Locate the cell with the specified text and output its [X, Y] center coordinate. 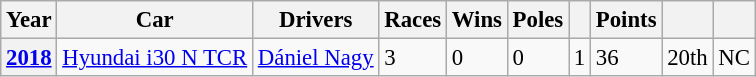
Dániel Nagy [316, 58]
NC [734, 58]
3 [413, 58]
Poles [538, 20]
1 [579, 58]
Races [413, 20]
20th [688, 58]
Drivers [316, 20]
Wins [476, 20]
Car [155, 20]
Points [626, 20]
36 [626, 58]
2018 [29, 58]
Hyundai i30 N TCR [155, 58]
Year [29, 20]
